Capture the cell that displays the provided text and extract its [x, y] central coordinate. 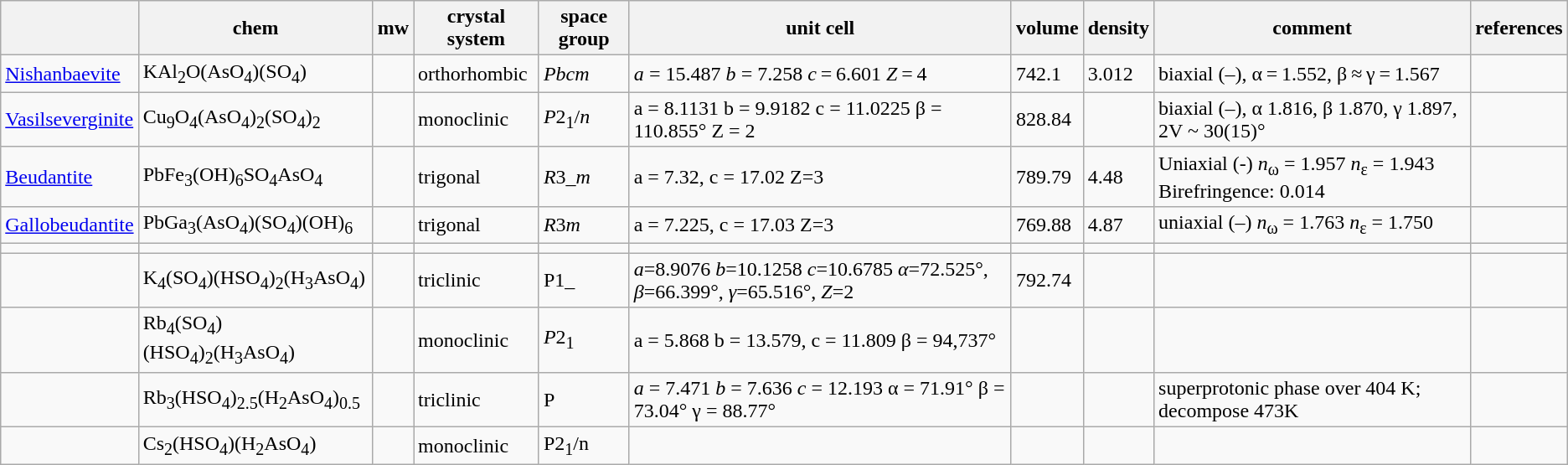
Nishanbaevite [70, 74]
PbFe3(OH)6SO4AsO4 [255, 176]
references [1519, 28]
chem [255, 28]
superprotonic phase over 404 K; decompose 473K [1313, 400]
a = 15.487 b = 7.258 c = 6.601 Z = 4 [820, 74]
a = 7.225, c = 17.03 Z=3 [820, 225]
a = 8.1131 b = 9.9182 c = 11.0225 β = 110.855° Z = 2 [820, 119]
P1_ [584, 280]
a=8.9076 b=10.1258 c=10.6785 α=72.525°, β=66.399°, γ=65.516°, Z=2 [820, 280]
Cs2(HSO4)(H2AsO4) [255, 446]
792.74 [1047, 280]
unit cell [820, 28]
R3m [584, 225]
a = 7.32, c = 17.02 Z=3 [820, 176]
PbGa3(AsO4)(SO4)(OH)6 [255, 225]
biaxial (–), α = 1.552, β ≈ γ = 1.567 [1313, 74]
R3_m [584, 176]
Uniaxial (-) nω = 1.957 nε = 1.943 Birefringence: 0.014 [1313, 176]
Vasilseverginite [70, 119]
P [584, 400]
KAl2O(AsO4)(SO4) [255, 74]
Gallobeudantite [70, 225]
Pbcm [584, 74]
K4(SO4)(HSO4)2(H3AsO4) [255, 280]
a = 7.471 b = 7.636 c = 12.193 α = 71.91° β = 73.04° γ = 88.77° [820, 400]
uniaxial (–) nω = 1.763 nε = 1.750 [1313, 225]
P21 [584, 340]
828.84 [1047, 119]
Rb4(SO4)(HSO4)2(H3AsO4) [255, 340]
Beudantite [70, 176]
Rb3(HSO4)2.5(H2AsO4)0.5 [255, 400]
orthorhombic [477, 74]
space group [584, 28]
769.88 [1047, 225]
789.79 [1047, 176]
4.48 [1118, 176]
3.012 [1118, 74]
Cu9O4(AsO4)2(SO4)2 [255, 119]
biaxial (–), α 1.816, β 1.870, γ 1.897, 2V ~ 30(15)° [1313, 119]
crystal system [477, 28]
a = 5.868 b = 13.579, c = 11.809 β = 94,737° [820, 340]
density [1118, 28]
comment [1313, 28]
mw [393, 28]
volume [1047, 28]
4.87 [1118, 225]
742.1 [1047, 74]
